Provide the [X, Y] coordinate of the cell's center where the given text is located.  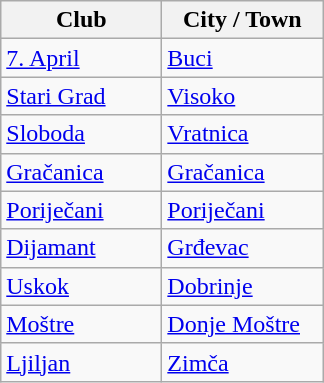
Club [82, 20]
Vratnica [242, 134]
Donje Moštre [242, 324]
Visoko [242, 96]
Moštre [82, 324]
Buci [242, 58]
Dobrinje [242, 286]
Zimča [242, 362]
7. April [82, 58]
Ljiljan [82, 362]
Grđevac [242, 248]
Stari Grad [82, 96]
Uskok [82, 286]
Dijamant [82, 248]
Sloboda [82, 134]
City / Town [242, 20]
